Locate the cell with the specified text and output its (X, Y) center coordinate. 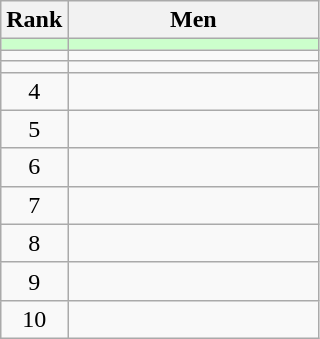
Men (194, 20)
5 (34, 129)
9 (34, 281)
7 (34, 205)
Rank (34, 20)
6 (34, 167)
8 (34, 243)
10 (34, 319)
4 (34, 91)
